Return the (x, y) coordinate for the center point of the cell that contains the specified text.  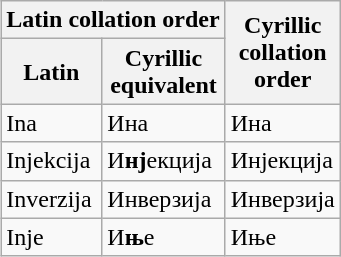
Injekcija (52, 161)
Cyrillicequivalent (164, 72)
Inje (52, 237)
Ina (52, 123)
Cyrilliccollationorder (282, 52)
Inverzija (52, 199)
Latin (52, 72)
Latin collation order (113, 20)
